Return the [X, Y] coordinate for the center point of the cell that contains the specified text.  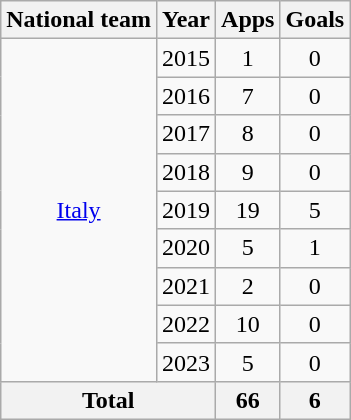
Year [186, 20]
National team [79, 20]
2018 [186, 172]
2019 [186, 210]
Italy [79, 210]
2 [248, 286]
2021 [186, 286]
19 [248, 210]
Total [108, 400]
66 [248, 400]
2022 [186, 324]
2015 [186, 58]
10 [248, 324]
8 [248, 134]
Goals [315, 20]
6 [315, 400]
2016 [186, 96]
7 [248, 96]
2017 [186, 134]
Apps [248, 20]
2020 [186, 248]
9 [248, 172]
2023 [186, 362]
